Capture the cell that displays the provided text and extract its (X, Y) central coordinate. 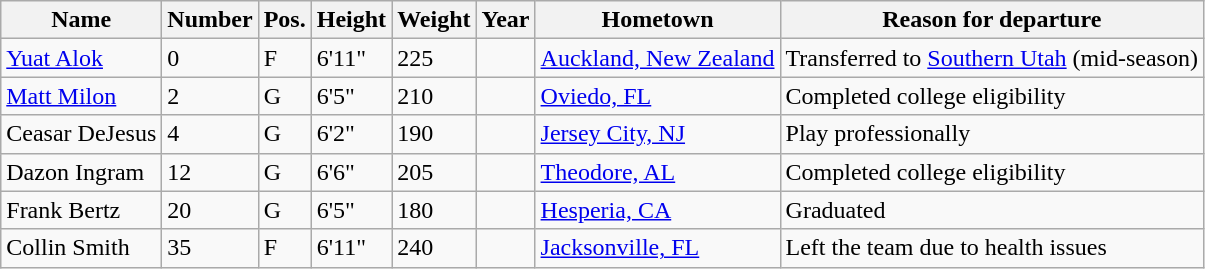
4 (210, 134)
35 (210, 248)
Name (82, 20)
20 (210, 210)
Theodore, AL (658, 172)
Graduated (992, 210)
Jersey City, NJ (658, 134)
Pos. (284, 20)
Dazon Ingram (82, 172)
Height (351, 20)
Hesperia, CA (658, 210)
Hometown (658, 20)
Left the team due to health issues (992, 248)
0 (210, 58)
Oviedo, FL (658, 96)
Collin Smith (82, 248)
205 (434, 172)
Number (210, 20)
Jacksonville, FL (658, 248)
Play professionally (992, 134)
Matt Milon (82, 96)
6'6" (351, 172)
240 (434, 248)
Auckland, New Zealand (658, 58)
Year (506, 20)
225 (434, 58)
6'2" (351, 134)
Ceasar DeJesus (82, 134)
Frank Bertz (82, 210)
210 (434, 96)
180 (434, 210)
Weight (434, 20)
Transferred to Southern Utah (mid-season) (992, 58)
2 (210, 96)
190 (434, 134)
Yuat Alok (82, 58)
12 (210, 172)
Reason for departure (992, 20)
